Return [x, y] of the center of cell containing provided text 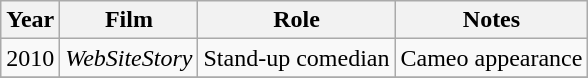
Cameo appearance [492, 58]
Role [296, 20]
WebSiteStory [129, 58]
2010 [30, 58]
Stand-up comedian [296, 58]
Notes [492, 20]
Year [30, 20]
Film [129, 20]
